Output the (X, Y) coordinate of the center of the cell containing the given text.  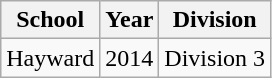
Division 3 (215, 58)
Division (215, 20)
Year (130, 20)
Hayward (50, 58)
School (50, 20)
2014 (130, 58)
